From the cell containing the given text, extract its center point as (X, Y) coordinate. 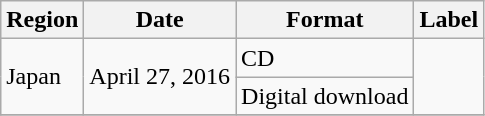
Label (449, 20)
April 27, 2016 (160, 77)
Digital download (325, 96)
Region (42, 20)
Date (160, 20)
Japan (42, 77)
CD (325, 58)
Format (325, 20)
